Identify which cell holds the provided text, then report its (x, y) central coordinate. 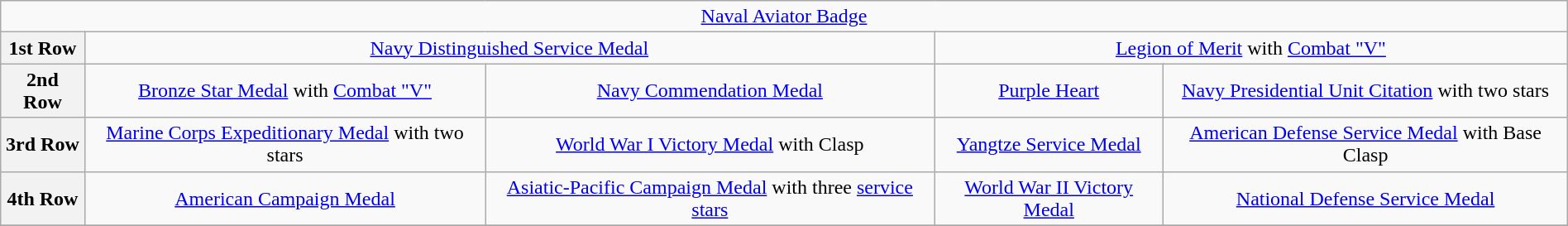
World War II Victory Medal (1049, 199)
Navy Distinguished Service Medal (509, 48)
Navy Commendation Medal (710, 91)
Navy Presidential Unit Citation with two stars (1365, 91)
Marine Corps Expeditionary Medal with two stars (284, 144)
Yangtze Service Medal (1049, 144)
Bronze Star Medal with Combat "V" (284, 91)
American Defense Service Medal with Base Clasp (1365, 144)
Purple Heart (1049, 91)
4th Row (43, 199)
Asiatic-Pacific Campaign Medal with three service stars (710, 199)
World War I Victory Medal with Clasp (710, 144)
National Defense Service Medal (1365, 199)
Naval Aviator Badge (784, 17)
Legion of Merit with Combat "V" (1251, 48)
2nd Row (43, 91)
3rd Row (43, 144)
1st Row (43, 48)
American Campaign Medal (284, 199)
